Locate the cell with the specified text and output its (X, Y) center coordinate. 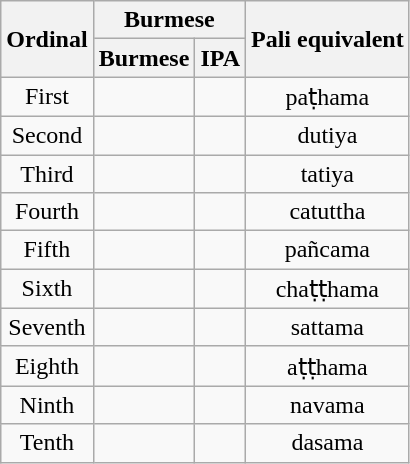
pañcama (328, 250)
dutiya (328, 135)
First (47, 97)
Seventh (47, 327)
sattama (328, 327)
Third (47, 173)
navama (328, 405)
Ordinal (47, 39)
chaṭṭhama (328, 289)
Second (47, 135)
dasama (328, 443)
Eighth (47, 366)
catuttha (328, 212)
aṭṭhama (328, 366)
Sixth (47, 289)
IPA (220, 58)
Ninth (47, 405)
Fourth (47, 212)
paṭhama (328, 97)
Pali equivalent (328, 39)
tatiya (328, 173)
Tenth (47, 443)
Fifth (47, 250)
